Capture the cell that displays the provided text and extract its [x, y] central coordinate. 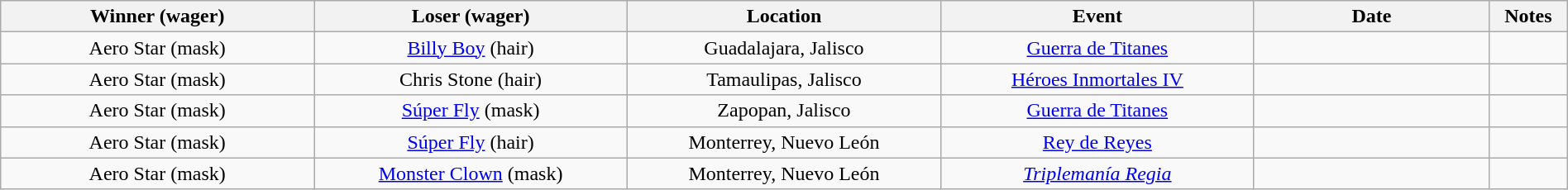
Chris Stone (hair) [471, 79]
Tamaulipas, Jalisco [784, 79]
Súper Fly (mask) [471, 111]
Location [784, 17]
Date [1371, 17]
Billy Boy (hair) [471, 48]
Zapopan, Jalisco [784, 111]
Winner (wager) [157, 17]
Triplemanía Regia [1097, 173]
Rey de Reyes [1097, 142]
Loser (wager) [471, 17]
Guadalajara, Jalisco [784, 48]
Event [1097, 17]
Súper Fly (hair) [471, 142]
Notes [1528, 17]
Héroes Inmortales IV [1097, 79]
Monster Clown (mask) [471, 173]
